Return [x, y] of the center of cell containing provided text 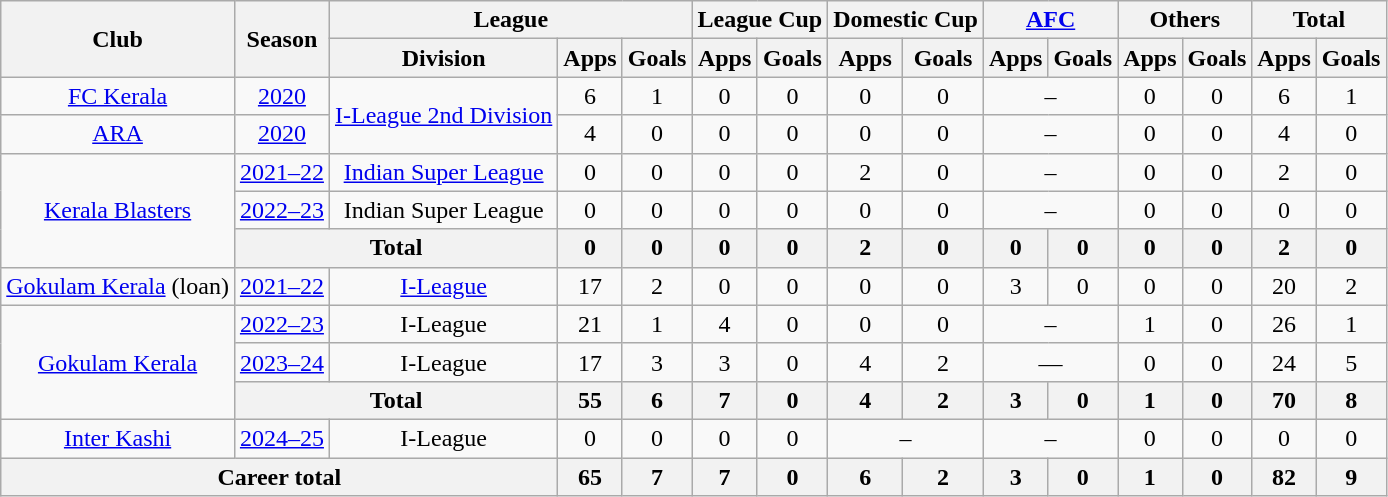
82 [1284, 477]
70 [1284, 400]
9 [1351, 477]
— [1050, 362]
Club [118, 39]
AFC [1050, 20]
Others [1185, 20]
Gokulam Kerala (loan) [118, 286]
2024–25 [282, 438]
20 [1284, 286]
I-League 2nd Division [443, 115]
26 [1284, 324]
2023–24 [282, 362]
League Cup [760, 20]
21 [590, 324]
8 [1351, 400]
24 [1284, 362]
League [510, 20]
Career total [280, 477]
5 [1351, 362]
65 [590, 477]
ARA [118, 134]
Gokulam Kerala [118, 362]
Kerala Blasters [118, 210]
55 [590, 400]
Inter Kashi [118, 438]
Season [282, 39]
FC Kerala [118, 96]
Domestic Cup [906, 20]
Division [443, 58]
